Detect which cell encompasses the target text, then output its (X, Y) center coordinate. 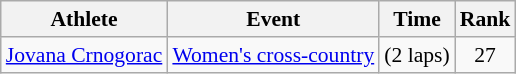
Jovana Crnogorac (84, 55)
Athlete (84, 19)
Event (273, 19)
Women's cross-country (273, 55)
Rank (486, 19)
(2 laps) (416, 55)
27 (486, 55)
Time (416, 19)
